Extract the (X, Y) coordinate from the center of the cell holding the provided text.  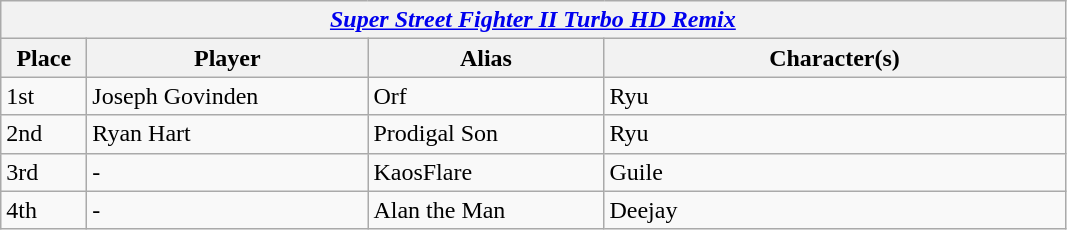
4th (44, 210)
Alias (486, 58)
2nd (44, 134)
Alan the Man (486, 210)
Ryan Hart (228, 134)
KaosFlare (486, 172)
Character(s) (834, 58)
3rd (44, 172)
Place (44, 58)
Super Street Fighter II Turbo HD Remix (533, 20)
Deejay (834, 210)
Player (228, 58)
Orf (486, 96)
Prodigal Son (486, 134)
Guile (834, 172)
1st (44, 96)
Joseph Govinden (228, 96)
